Locate the cell with the specified text and output its [x, y] center coordinate. 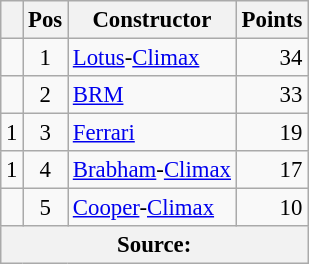
10 [272, 208]
5 [46, 208]
19 [272, 133]
34 [272, 58]
Points [272, 20]
BRM [152, 95]
2 [46, 95]
Cooper-Climax [152, 208]
Constructor [152, 20]
17 [272, 170]
Ferrari [152, 133]
Pos [46, 20]
33 [272, 95]
4 [46, 170]
3 [46, 133]
Brabham-Climax [152, 170]
Source: [154, 245]
Lotus-Climax [152, 58]
